Capture the cell that displays the provided text and extract its (X, Y) central coordinate. 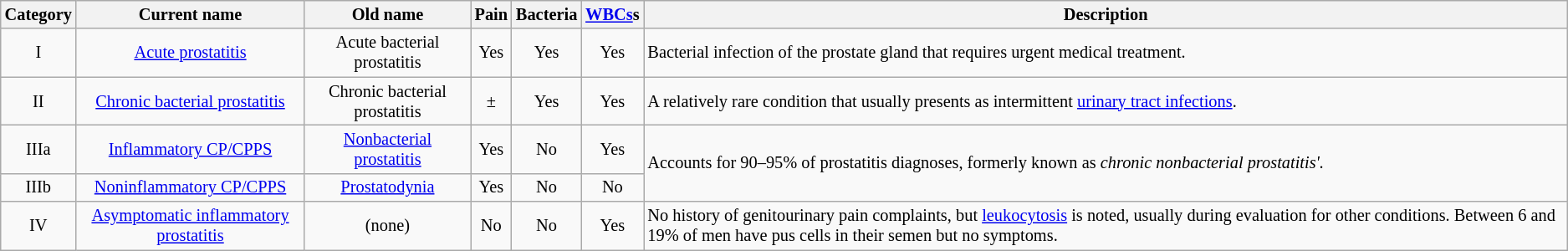
Acute prostatitis (191, 53)
± (492, 101)
Inflammatory CP/CPPS (191, 149)
II (38, 101)
WBCss (612, 14)
Bacterial infection of the prostate gland that requires urgent medical treatment. (1106, 53)
A relatively rare condition that usually presents as intermittent urinary tract infections. (1106, 101)
Bacteria (547, 14)
IIIa (38, 149)
Nonbacterial prostatitis (387, 149)
Asymptomatic inflammatory prostatitis (191, 226)
Old name (387, 14)
Acute bacterial prostatitis (387, 53)
Description (1106, 14)
IIIb (38, 187)
Accounts for 90–95% of prostatitis diagnoses, formerly known as chronic nonbacterial prostatitis'. (1106, 162)
(none) (387, 226)
Category (38, 14)
Noninflammatory CP/CPPS (191, 187)
I (38, 53)
Pain (492, 14)
Current name (191, 14)
IV (38, 226)
Prostatodynia (387, 187)
